From the cell containing the given text, extract its center point as [x, y] coordinate. 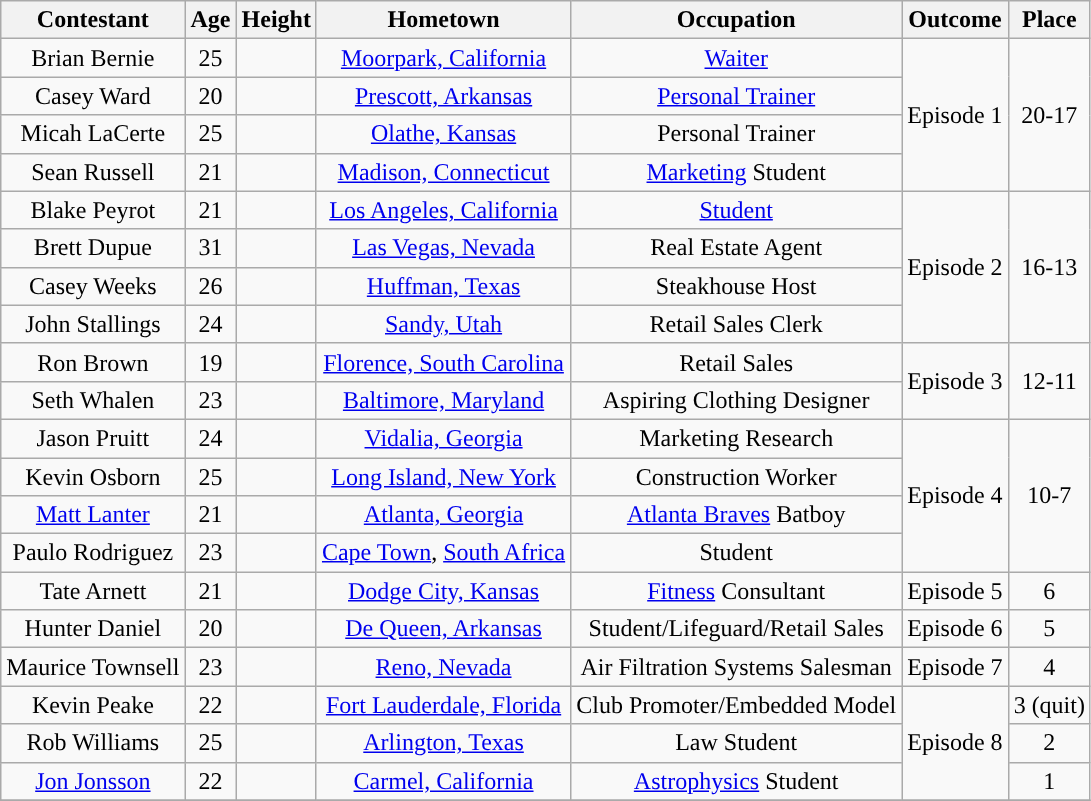
12-11 [1049, 381]
Long Island, New York [443, 477]
Matt Lanter [93, 515]
20-17 [1049, 115]
Air Filtration Systems Salesman [736, 667]
Reno, Nevada [443, 667]
1 [1049, 781]
Fitness Consultant [736, 591]
De Queen, Arkansas [443, 629]
Ron Brown [93, 362]
Student/Lifeguard/Retail Sales [736, 629]
Atlanta Braves Batboy [736, 515]
Cape Town, South Africa [443, 553]
Episode 7 [955, 667]
Blake Peyrot [93, 210]
Micah LaCerte [93, 134]
Law Student [736, 743]
31 [210, 248]
Seth Whalen [93, 400]
Arlington, Texas [443, 743]
Rob Williams [93, 743]
19 [210, 362]
Outcome [955, 20]
Moorpark, California [443, 58]
Brian Bernie [93, 58]
26 [210, 286]
Baltimore, Maryland [443, 400]
Fort Lauderdale, Florida [443, 705]
Madison, Connecticut [443, 172]
Episode 1 [955, 115]
Episode 6 [955, 629]
Olathe, Kansas [443, 134]
Age [210, 20]
Episode 8 [955, 743]
Jon Jonsson [93, 781]
Waiter [736, 58]
Marketing Student [736, 172]
Huffman, Texas [443, 286]
4 [1049, 667]
Carmel, California [443, 781]
Casey Weeks [93, 286]
Tate Arnett [93, 591]
Steakhouse Host [736, 286]
Height [276, 20]
Sean Russell [93, 172]
Los Angeles, California [443, 210]
Place [1049, 20]
Hunter Daniel [93, 629]
Occupation [736, 20]
Sandy, Utah [443, 324]
Real Estate Agent [736, 248]
2 [1049, 743]
6 [1049, 591]
Retail Sales [736, 362]
Atlanta, Georgia [443, 515]
Episode 5 [955, 591]
Vidalia, Georgia [443, 438]
John Stallings [93, 324]
Episode 2 [955, 267]
10-7 [1049, 495]
Jason Pruitt [93, 438]
Dodge City, Kansas [443, 591]
Prescott, Arkansas [443, 96]
Club Promoter/Embedded Model [736, 705]
3 (quit) [1049, 705]
Marketing Research [736, 438]
Episode 4 [955, 495]
Retail Sales Clerk [736, 324]
5 [1049, 629]
Contestant [93, 20]
Maurice Townsell [93, 667]
Las Vegas, Nevada [443, 248]
Hometown [443, 20]
Florence, South Carolina [443, 362]
Construction Worker [736, 477]
Astrophysics Student [736, 781]
Casey Ward [93, 96]
Paulo Rodriguez [93, 553]
Episode 3 [955, 381]
Aspiring Clothing Designer [736, 400]
16-13 [1049, 267]
Kevin Peake [93, 705]
Kevin Osborn [93, 477]
Brett Dupue [93, 248]
